Return (X, Y) of the center of cell containing provided text 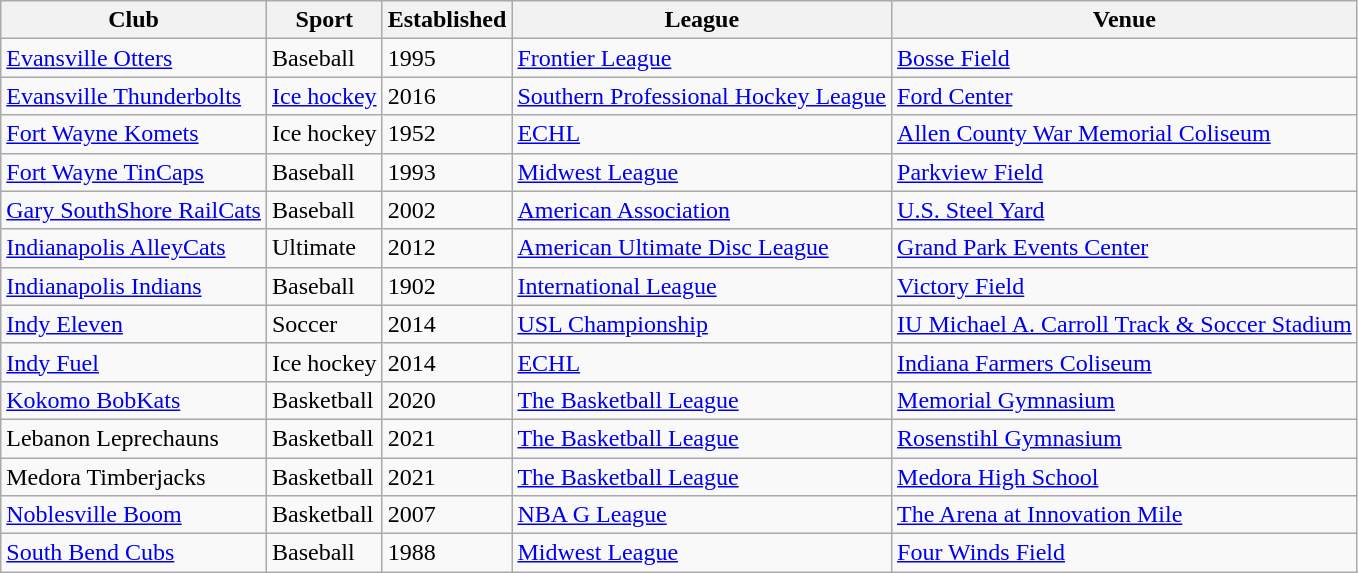
International League (702, 286)
Four Winds Field (1125, 553)
Indianapolis AlleyCats (134, 248)
Ultimate (324, 248)
Grand Park Events Center (1125, 248)
Indiana Farmers Coliseum (1125, 362)
Indianapolis Indians (134, 286)
American Ultimate Disc League (702, 248)
NBA G League (702, 515)
2020 (447, 400)
1952 (447, 134)
Gary SouthShore RailCats (134, 210)
Allen County War Memorial Coliseum (1125, 134)
Medora High School (1125, 477)
Indy Fuel (134, 362)
1902 (447, 286)
2007 (447, 515)
Lebanon Leprechauns (134, 438)
Southern Professional Hockey League (702, 96)
U.S. Steel Yard (1125, 210)
Parkview Field (1125, 172)
Ford Center (1125, 96)
Frontier League (702, 58)
1988 (447, 553)
Venue (1125, 20)
Victory Field (1125, 286)
USL Championship (702, 324)
The Arena at Innovation Mile (1125, 515)
1995 (447, 58)
League (702, 20)
2012 (447, 248)
Sport (324, 20)
Evansville Otters (134, 58)
American Association (702, 210)
Memorial Gymnasium (1125, 400)
Fort Wayne Komets (134, 134)
Kokomo BobKats (134, 400)
Evansville Thunderbolts (134, 96)
IU Michael A. Carroll Track & Soccer Stadium (1125, 324)
South Bend Cubs (134, 553)
Indy Eleven (134, 324)
2002 (447, 210)
Club (134, 20)
Established (447, 20)
Soccer (324, 324)
1993 (447, 172)
Medora Timberjacks (134, 477)
Fort Wayne TinCaps (134, 172)
2016 (447, 96)
Noblesville Boom (134, 515)
Rosenstihl Gymnasium (1125, 438)
Bosse Field (1125, 58)
